Identify which cell holds the provided text, then report its [X, Y] central coordinate. 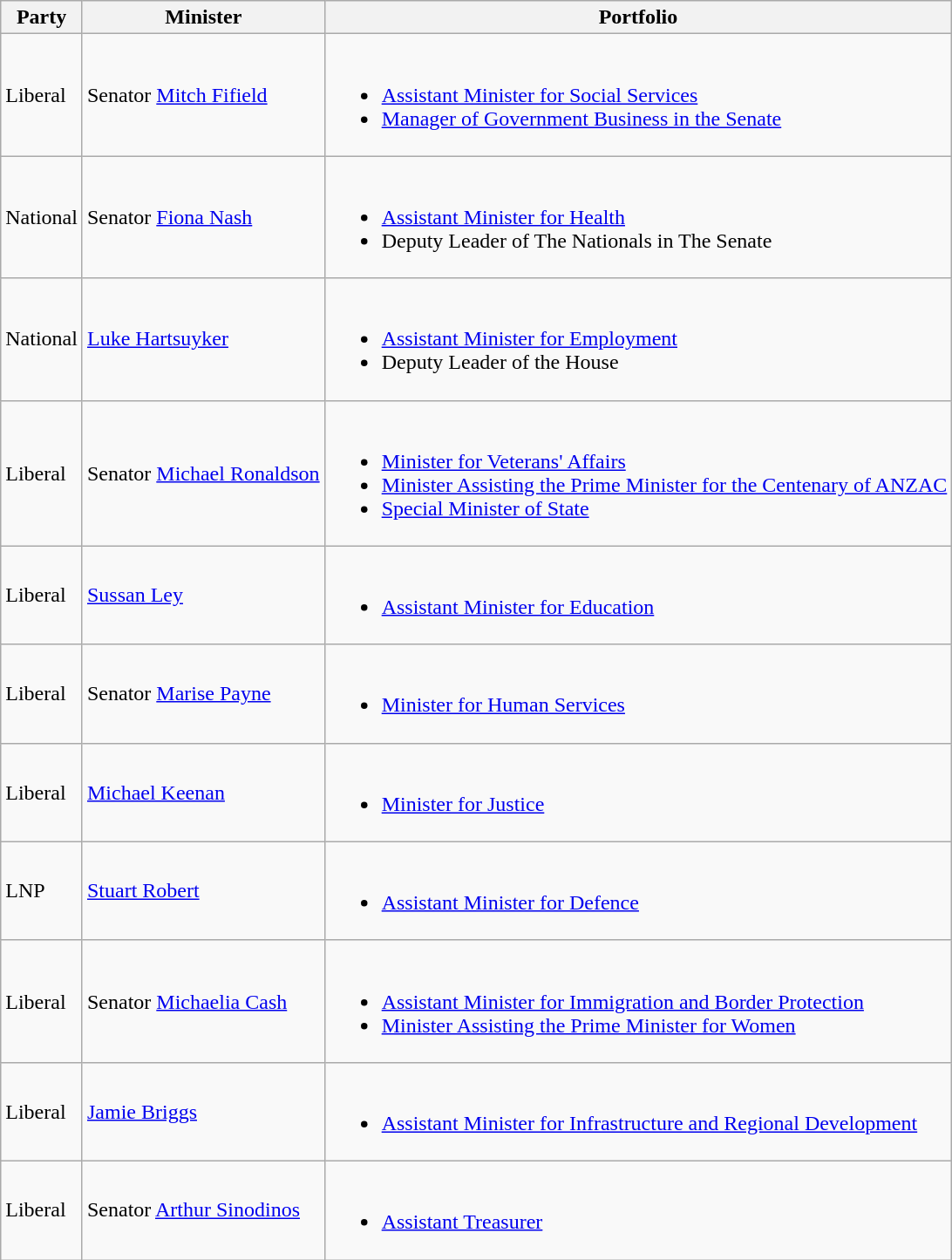
Assistant Minister for Infrastructure and Regional Development [638, 1111]
Jamie Briggs [203, 1111]
Minister for Justice [638, 792]
Assistant Minister for Social ServicesManager of Government Business in the Senate [638, 95]
LNP [42, 891]
Assistant Minister for HealthDeputy Leader of The Nationals in The Senate [638, 217]
Party [42, 17]
Assistant Minister for EmploymentDeputy Leader of the House [638, 339]
Assistant Treasurer [638, 1210]
Sussan Ley [203, 595]
Portfolio [638, 17]
Assistant Minister for Education [638, 595]
Assistant Minister for Defence [638, 891]
Senator Michaelia Cash [203, 1001]
Senator Mitch Fifield [203, 95]
Senator Fiona Nash [203, 217]
Minister [203, 17]
Senator Marise Payne [203, 694]
Assistant Minister for Immigration and Border ProtectionMinister Assisting the Prime Minister for Women [638, 1001]
Luke Hartsuyker [203, 339]
Minister for Human Services [638, 694]
Michael Keenan [203, 792]
Stuart Robert [203, 891]
Senator Arthur Sinodinos [203, 1210]
Senator Michael Ronaldson [203, 473]
Minister for Veterans' AffairsMinister Assisting the Prime Minister for the Centenary of ANZACSpecial Minister of State [638, 473]
